Identify which cell holds the provided text, then report its [X, Y] central coordinate. 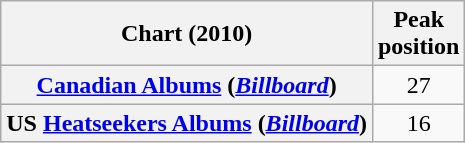
Peak position [418, 34]
Canadian Albums (Billboard) [187, 85]
27 [418, 85]
US Heatseekers Albums (Billboard) [187, 123]
Chart (2010) [187, 34]
16 [418, 123]
